Scan for the cell matching the given text and deliver its [x, y] coordinate at center. 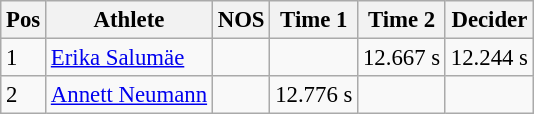
Athlete [130, 20]
12.244 s [489, 58]
Decider [489, 20]
12.667 s [402, 58]
Erika Salumäe [130, 58]
Pos [24, 20]
2 [24, 95]
1 [24, 58]
Annett Neumann [130, 95]
Time 1 [314, 20]
Time 2 [402, 20]
NOS [240, 20]
12.776 s [314, 95]
